Provide the [X, Y] coordinate of the cell's center where the given text is located.  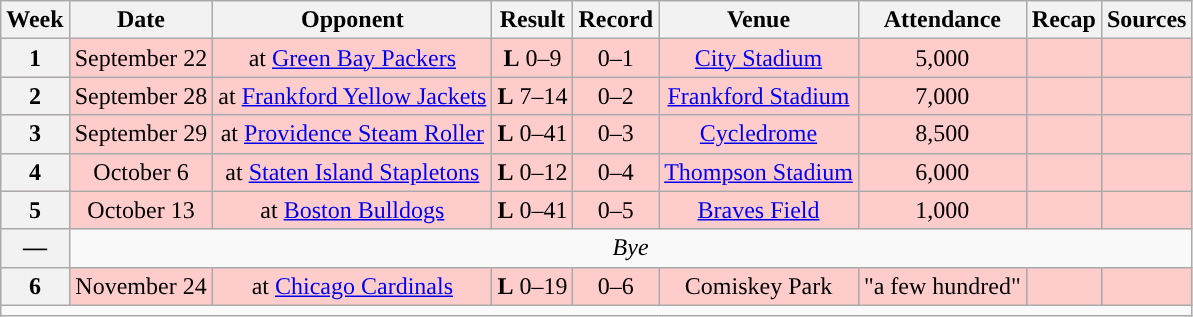
6 [35, 286]
at Boston Bulldogs [352, 210]
L 0–19 [532, 286]
8,500 [942, 134]
October 13 [141, 210]
Thompson Stadium [759, 172]
Recap [1064, 20]
"a few hundred" [942, 286]
4 [35, 172]
2 [35, 96]
L 7–14 [532, 96]
at Providence Steam Roller [352, 134]
L 0–12 [532, 172]
1,000 [942, 210]
0–4 [616, 172]
Attendance [942, 20]
City Stadium [759, 58]
0–3 [616, 134]
0–1 [616, 58]
September 29 [141, 134]
at Staten Island Stapletons [352, 172]
Sources [1146, 20]
1 [35, 58]
0–6 [616, 286]
at Chicago Cardinals [352, 286]
5,000 [942, 58]
September 22 [141, 58]
at Frankford Yellow Jackets [352, 96]
— [35, 248]
at Green Bay Packers [352, 58]
Bye [630, 248]
3 [35, 134]
Frankford Stadium [759, 96]
7,000 [942, 96]
6,000 [942, 172]
October 6 [141, 172]
Date [141, 20]
Week [35, 20]
November 24 [141, 286]
Comiskey Park [759, 286]
Cycledrome [759, 134]
September 28 [141, 96]
Braves Field [759, 210]
0–2 [616, 96]
0–5 [616, 210]
Venue [759, 20]
Record [616, 20]
L 0–9 [532, 58]
5 [35, 210]
Opponent [352, 20]
Result [532, 20]
